Scan for the cell matching the given text and deliver its (x, y) coordinate at center. 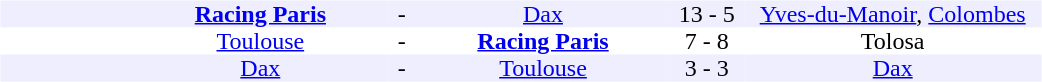
7 - 8 (707, 42)
13 - 5 (707, 14)
Tolosa (893, 42)
Yves-du-Manoir, Colombes (893, 14)
3 - 3 (707, 68)
